Provide the [X, Y] coordinate of the cell's center where the given text is located.  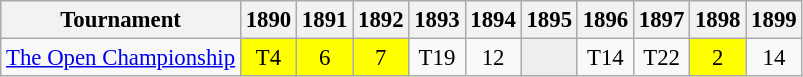
14 [774, 58]
Tournament [121, 20]
1895 [549, 20]
1891 [325, 20]
1893 [437, 20]
T19 [437, 58]
1896 [605, 20]
T4 [268, 58]
1892 [381, 20]
7 [381, 58]
1894 [493, 20]
1897 [661, 20]
T22 [661, 58]
1898 [718, 20]
1890 [268, 20]
12 [493, 58]
The Open Championship [121, 58]
2 [718, 58]
1899 [774, 20]
T14 [605, 58]
6 [325, 58]
